Locate the cell with the specified text and output its [x, y] center coordinate. 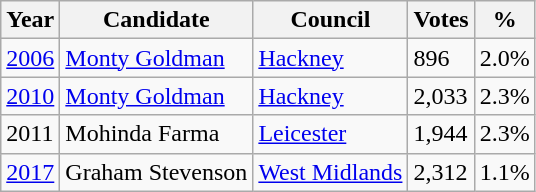
Leicester [330, 134]
Graham Stevenson [156, 172]
2006 [30, 58]
Votes [441, 20]
2017 [30, 172]
2,312 [441, 172]
Mohinda Farma [156, 134]
896 [441, 58]
Candidate [156, 20]
2011 [30, 134]
2010 [30, 96]
1.1% [504, 172]
2.0% [504, 58]
2,033 [441, 96]
Council [330, 20]
1,944 [441, 134]
% [504, 20]
West Midlands [330, 172]
Year [30, 20]
